For the text-containing cell, return its midpoint in (X, Y) coordinate format. 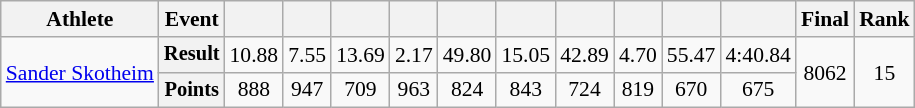
4:40.84 (758, 55)
Sander Skotheim (80, 72)
2.17 (414, 55)
10.88 (254, 55)
42.89 (584, 55)
947 (307, 90)
824 (468, 90)
15.05 (526, 55)
Points (192, 90)
843 (526, 90)
49.80 (468, 55)
Event (192, 19)
675 (758, 90)
7.55 (307, 55)
Final (825, 19)
Rank (884, 19)
8062 (825, 72)
888 (254, 90)
709 (360, 90)
819 (638, 90)
670 (692, 90)
963 (414, 90)
15 (884, 72)
Athlete (80, 19)
724 (584, 90)
13.69 (360, 55)
55.47 (692, 55)
4.70 (638, 55)
Result (192, 55)
